Return the (X, Y) coordinate for the center point of the cell that contains the specified text.  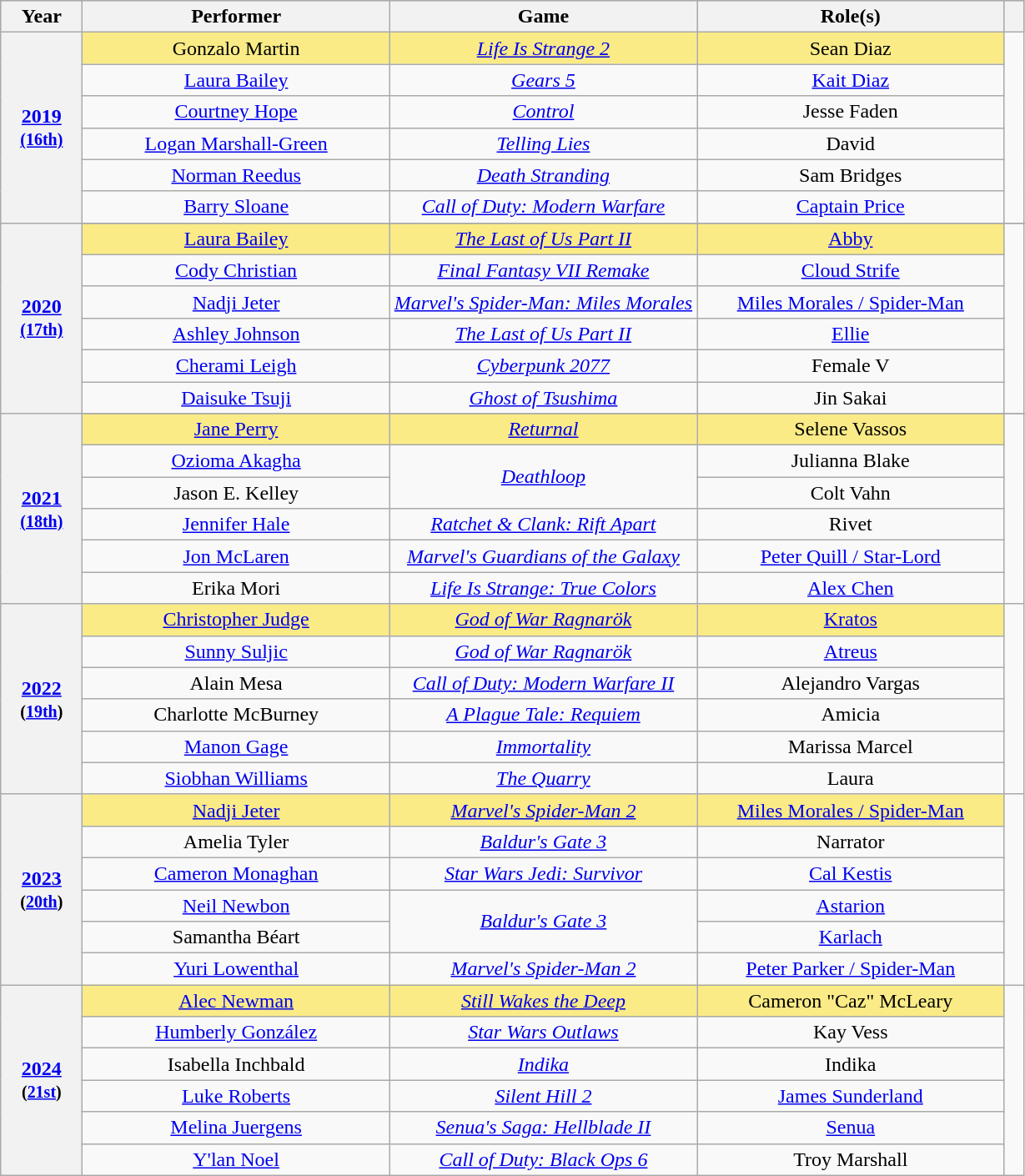
Immortality (543, 746)
Alec Newman (236, 1001)
Norman Reedus (236, 175)
Julianna Blake (851, 461)
Christopher Judge (236, 620)
Kratos (851, 620)
Cyberpunk 2077 (543, 365)
Gears 5 (543, 80)
Silent Hill 2 (543, 1096)
Rivet (851, 525)
Ghost of Tsushima (543, 398)
Jon McLaren (236, 556)
Erika Mori (236, 588)
Siobhan Williams (236, 778)
Cloud Strife (851, 270)
Cameron Monaghan (236, 873)
Peter Quill / Star-Lord (851, 556)
Daisuke Tsuji (236, 398)
Sam Bridges (851, 175)
Star Wars Outlaws (543, 1033)
2024(21st) (42, 1080)
Y'lan Noel (236, 1159)
Melina Juergens (236, 1128)
Jennifer Hale (236, 525)
Life Is Strange 2 (543, 48)
Senua (851, 1128)
Call of Duty: Black Ops 6 (543, 1159)
Still Wakes the Deep (543, 1001)
Alex Chen (851, 588)
Charlotte McBurney (236, 715)
Neil Newbon (236, 905)
Marvel's Guardians of the Galaxy (543, 556)
Call of Duty: Modern Warfare (543, 207)
Logan Marshall-Green (236, 143)
Astarion (851, 905)
Laura (851, 778)
Karlach (851, 937)
Cody Christian (236, 270)
Role(s) (851, 17)
Female V (851, 365)
Abby (851, 239)
Cherami Leigh (236, 365)
Gonzalo Martin (236, 48)
Jin Sakai (851, 398)
Selene Vassos (851, 430)
Death Stranding (543, 175)
Sunny Suljic (236, 651)
Kay Vess (851, 1033)
Kait Diaz (851, 80)
Courtney Hope (236, 112)
2022(19th) (42, 699)
David (851, 143)
Ashley Johnson (236, 334)
Ozioma Akagha (236, 461)
2023(20th) (42, 889)
Final Fantasy VII Remake (543, 270)
Year (42, 17)
Amelia Tyler (236, 842)
Marvel's Spider-Man: Miles Morales (543, 302)
The Quarry (543, 778)
Jesse Faden (851, 112)
Ellie (851, 334)
Game (543, 17)
Jason E. Kelley (236, 493)
2021(18th) (42, 509)
Yuri Lowenthal (236, 969)
Colt Vahn (851, 493)
Star Wars Jedi: Survivor (543, 873)
Cameron "Caz" McLeary (851, 1001)
Sean Diaz (851, 48)
Performer (236, 17)
Atreus (851, 651)
Telling Lies (543, 143)
Manon Gage (236, 746)
2020(17th) (42, 318)
Marissa Marcel (851, 746)
Isabella Inchbald (236, 1064)
Captain Price (851, 207)
Narrator (851, 842)
Peter Parker / Spider-Man (851, 969)
Alejandro Vargas (851, 683)
Returnal (543, 430)
Cal Kestis (851, 873)
Control (543, 112)
Life Is Strange: True Colors (543, 588)
Call of Duty: Modern Warfare II (543, 683)
Deathloop (543, 477)
Humberly González (236, 1033)
Ratchet & Clank: Rift Apart (543, 525)
Jane Perry (236, 430)
Troy Marshall (851, 1159)
2019(16th) (42, 128)
A Plague Tale: Requiem (543, 715)
Amicia (851, 715)
Barry Sloane (236, 207)
Samantha Béart (236, 937)
Luke Roberts (236, 1096)
James Sunderland (851, 1096)
Senua's Saga: Hellblade II (543, 1128)
Alain Mesa (236, 683)
